Detect which cell encompasses the target text, then output its [x, y] center coordinate. 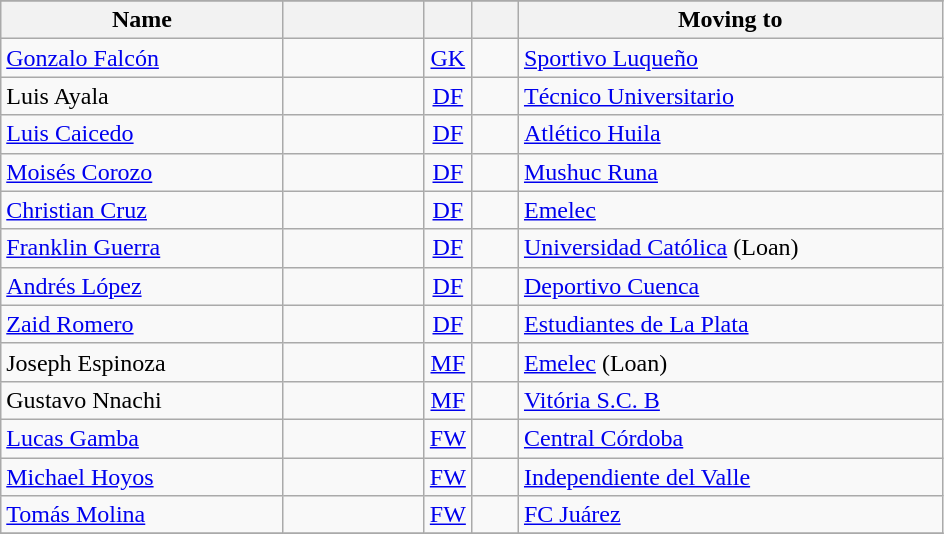
Técnico Universitario [730, 96]
Atlético Huila [730, 134]
Emelec [730, 210]
Moisés Corozo [142, 172]
Michael Hoyos [142, 477]
Vitória S.C. B [730, 400]
Deportivo Cuenca [730, 286]
Emelec (Loan) [730, 362]
Mushuc Runa [730, 172]
Zaid Romero [142, 324]
Luis Caicedo [142, 134]
Sportivo Luqueño [730, 58]
Universidad Católica (Loan) [730, 248]
Tomás Molina [142, 515]
Estudiantes de La Plata [730, 324]
Luis Ayala [142, 96]
Independiente del Valle [730, 477]
Gustavo Nnachi [142, 400]
Central Córdoba [730, 438]
Gonzalo Falcón [142, 58]
FC Juárez [730, 515]
Moving to [730, 20]
Joseph Espinoza [142, 362]
Andrés López [142, 286]
Name [142, 20]
Franklin Guerra [142, 248]
Lucas Gamba [142, 438]
Christian Cruz [142, 210]
GK [448, 58]
